Find where the given text appears and provide that cell's center as [X, Y] coordinate. 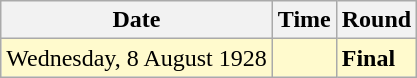
Time [304, 20]
Date [137, 20]
Wednesday, 8 August 1928 [137, 58]
Round [376, 20]
Final [376, 58]
